Locate the cell with the specified text and output its (X, Y) center coordinate. 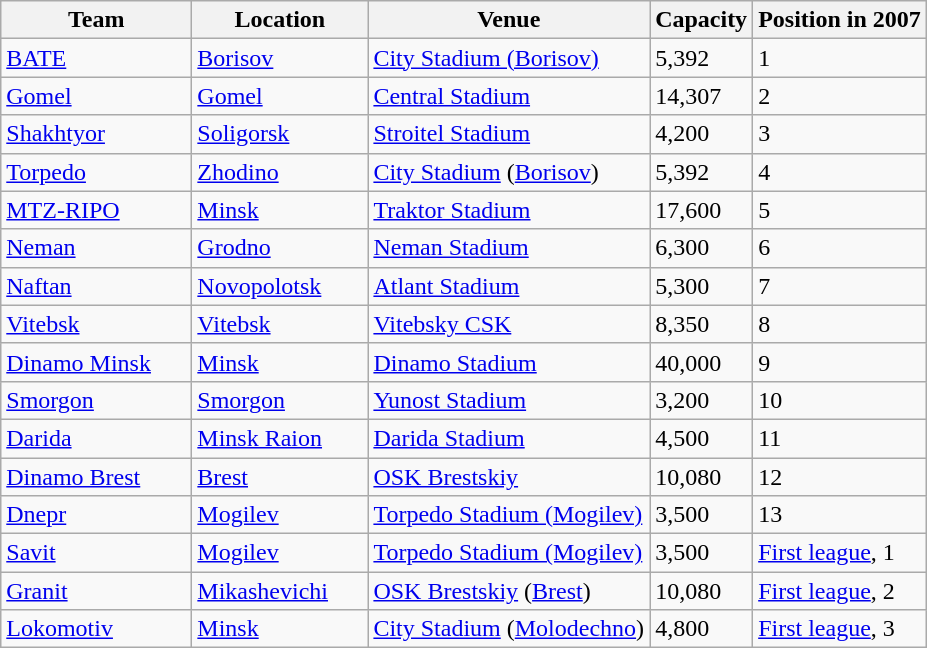
3 (840, 134)
City Stadium (Molodechno) (509, 629)
3,200 (702, 400)
Savit (96, 553)
6,300 (702, 248)
40,000 (702, 362)
Venue (509, 20)
Soligorsk (280, 134)
Team (96, 20)
Borisov (280, 58)
First league, 2 (840, 591)
4,200 (702, 134)
Stroitel Stadium (509, 134)
9 (840, 362)
Lokomotiv (96, 629)
5,300 (702, 286)
Dinamo Brest (96, 477)
14,307 (702, 96)
Grodno (280, 248)
Dnepr (96, 515)
Position in 2007 (840, 20)
8,350 (702, 324)
5 (840, 210)
Mikashevichi (280, 591)
Yunost Stadium (509, 400)
Capacity (702, 20)
Torpedo (96, 172)
Traktor Stadium (509, 210)
13 (840, 515)
Minsk Raion (280, 438)
6 (840, 248)
Darida (96, 438)
Granit (96, 591)
Neman Stadium (509, 248)
17,600 (702, 210)
Novopolotsk (280, 286)
Darida Stadium (509, 438)
OSK Brestskiy (Brest) (509, 591)
7 (840, 286)
BATE (96, 58)
Zhodino (280, 172)
10 (840, 400)
Brest (280, 477)
MTZ-RIPO (96, 210)
Neman (96, 248)
11 (840, 438)
4,500 (702, 438)
2 (840, 96)
Atlant Stadium (509, 286)
4 (840, 172)
First league, 3 (840, 629)
Dinamo Stadium (509, 362)
OSK Brestskiy (509, 477)
Location (280, 20)
8 (840, 324)
4,800 (702, 629)
Central Stadium (509, 96)
1 (840, 58)
Vitebsky CSK (509, 324)
Shakhtyor (96, 134)
Naftan (96, 286)
First league, 1 (840, 553)
12 (840, 477)
Dinamo Minsk (96, 362)
